From the cell containing the given text, extract its center point as [x, y] coordinate. 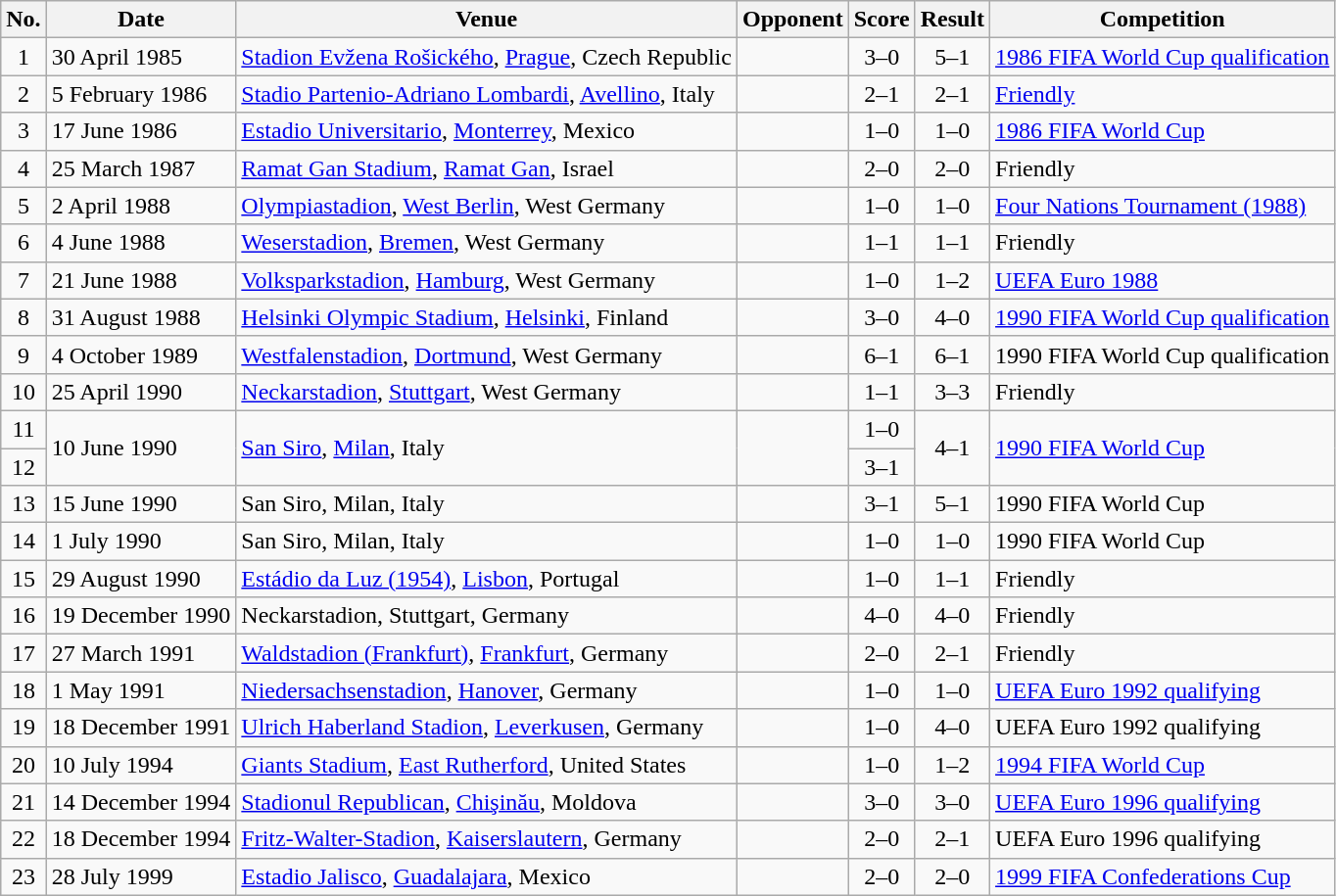
18 December 1994 [141, 839]
6 [24, 243]
Helsinki Olympic Stadium, Helsinki, Finland [487, 317]
Giants Stadium, East Rutherford, United States [487, 765]
Volksparkstadion, Hamburg, West Germany [487, 280]
4 June 1988 [141, 243]
Stadionul Republican, Chişinău, Moldova [487, 802]
15 [24, 579]
Niedersachsenstadion, Hanover, Germany [487, 690]
Fritz-Walter-Stadion, Kaiserslautern, Germany [487, 839]
19 [24, 728]
5 February 1986 [141, 94]
18 December 1991 [141, 728]
15 June 1990 [141, 504]
Westfalenstadion, Dortmund, West Germany [487, 354]
Ramat Gan Stadium, Ramat Gan, Israel [487, 168]
13 [24, 504]
Weserstadion, Bremen, West Germany [487, 243]
27 March 1991 [141, 653]
9 [24, 354]
Estadio Jalisco, Guadalajara, Mexico [487, 876]
2 [24, 94]
1 May 1991 [141, 690]
19 December 1990 [141, 616]
11 [24, 429]
Score [882, 20]
Stadio Partenio-Adriano Lombardi, Avellino, Italy [487, 94]
No. [24, 20]
20 [24, 765]
30 April 1985 [141, 57]
14 December 1994 [141, 802]
25 April 1990 [141, 392]
2 April 1988 [141, 206]
1999 FIFA Confederations Cup [1163, 876]
Competition [1163, 20]
4 October 1989 [141, 354]
21 June 1988 [141, 280]
Estadio Universitario, Monterrey, Mexico [487, 131]
18 [24, 690]
1 [24, 57]
Opponent [792, 20]
25 March 1987 [141, 168]
Result [952, 20]
UEFA Euro 1988 [1163, 280]
28 July 1999 [141, 876]
Neckarstadion, Stuttgart, Germany [487, 616]
3–3 [952, 392]
1 July 1990 [141, 542]
22 [24, 839]
17 [24, 653]
14 [24, 542]
Neckarstadion, Stuttgart, West Germany [487, 392]
5 [24, 206]
31 August 1988 [141, 317]
Stadion Evžena Rošického, Prague, Czech Republic [487, 57]
Date [141, 20]
Four Nations Tournament (1988) [1163, 206]
Estádio da Luz (1954), Lisbon, Portugal [487, 579]
10 July 1994 [141, 765]
16 [24, 616]
1986 FIFA World Cup qualification [1163, 57]
Venue [487, 20]
3 [24, 131]
12 [24, 467]
10 June 1990 [141, 448]
4 [24, 168]
Olympiastadion, West Berlin, West Germany [487, 206]
10 [24, 392]
Waldstadion (Frankfurt), Frankfurt, Germany [487, 653]
4–1 [952, 448]
21 [24, 802]
17 June 1986 [141, 131]
23 [24, 876]
Ulrich Haberland Stadion, Leverkusen, Germany [487, 728]
1986 FIFA World Cup [1163, 131]
1994 FIFA World Cup [1163, 765]
7 [24, 280]
29 August 1990 [141, 579]
8 [24, 317]
